From the cell containing the given text, extract its center point as [x, y] coordinate. 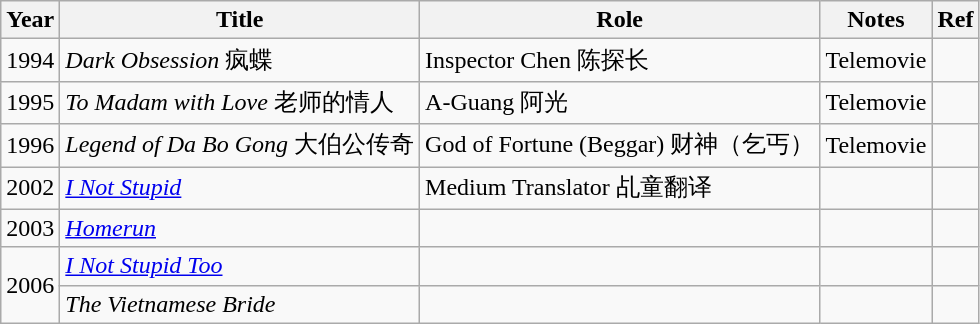
Inspector Chen 陈探长 [620, 60]
I Not Stupid [240, 188]
1996 [30, 146]
Year [30, 20]
Title [240, 20]
I Not Stupid Too [240, 266]
1994 [30, 60]
Medium Translator 乩童翻译 [620, 188]
Legend of Da Bo Gong 大伯公传奇 [240, 146]
Notes [876, 20]
Dark Obsession 疯蝶 [240, 60]
To Madam with Love 老师的情人 [240, 102]
Ref [956, 20]
Role [620, 20]
2002 [30, 188]
Homerun [240, 228]
1995 [30, 102]
2003 [30, 228]
God of Fortune (Beggar) 财神（乞丐） [620, 146]
A-Guang 阿光 [620, 102]
2006 [30, 285]
The Vietnamese Bride [240, 304]
